Provide the (X, Y) coordinate of the cell's center where the given text is located.  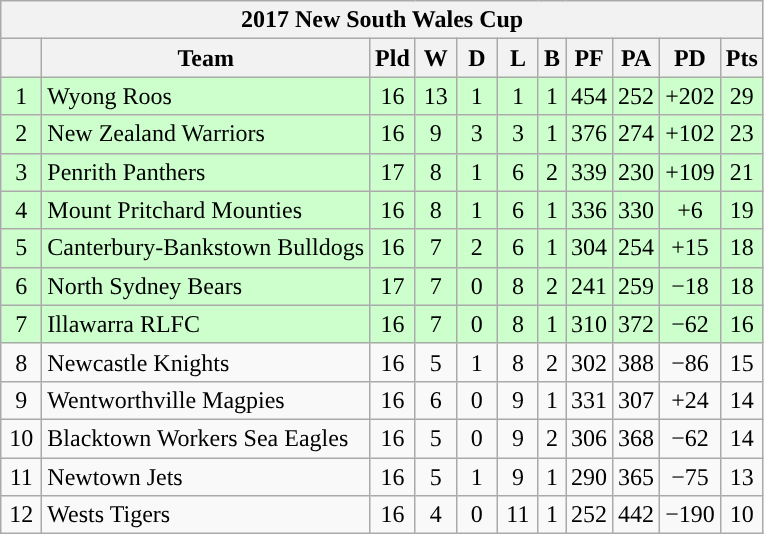
+202 (690, 96)
New Zealand Warriors (206, 134)
Penrith Panthers (206, 172)
442 (636, 515)
304 (590, 248)
388 (636, 362)
+15 (690, 248)
L (518, 58)
306 (590, 438)
259 (636, 286)
29 (742, 96)
−86 (690, 362)
274 (636, 134)
15 (742, 362)
+109 (690, 172)
PF (590, 58)
Canterbury-Bankstown Bulldogs (206, 248)
Mount Pritchard Mounties (206, 210)
376 (590, 134)
Illawarra RLFC (206, 324)
W (436, 58)
454 (590, 96)
−190 (690, 515)
372 (636, 324)
D (476, 58)
23 (742, 134)
21 (742, 172)
330 (636, 210)
−75 (690, 477)
310 (590, 324)
19 (742, 210)
−18 (690, 286)
Newtown Jets (206, 477)
307 (636, 400)
+6 (690, 210)
+24 (690, 400)
368 (636, 438)
241 (590, 286)
331 (590, 400)
Pld (393, 58)
North Sydney Bears (206, 286)
336 (590, 210)
PD (690, 58)
B (552, 58)
290 (590, 477)
339 (590, 172)
230 (636, 172)
254 (636, 248)
Wests Tigers (206, 515)
2017 New South Wales Cup (382, 20)
12 (22, 515)
Wyong Roos (206, 96)
302 (590, 362)
PA (636, 58)
Pts (742, 58)
Team (206, 58)
Newcastle Knights (206, 362)
+102 (690, 134)
Blacktown Workers Sea Eagles (206, 438)
365 (636, 477)
Wentworthville Magpies (206, 400)
